For the text-containing cell, return its midpoint in (X, Y) coordinate format. 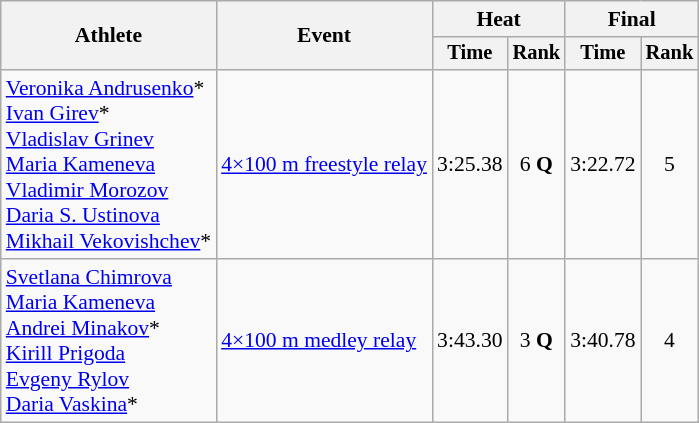
4×100 m medley relay (324, 340)
Final (632, 19)
6 Q (537, 164)
4 (670, 340)
Veronika Andrusenko*Ivan Girev*Vladislav GrinevMaria KamenevaVladimir MorozovDaria S. UstinovaMikhail Vekovishchev* (108, 164)
3:25.38 (470, 164)
Athlete (108, 36)
5 (670, 164)
3:40.78 (602, 340)
Svetlana ChimrovaMaria KamenevaAndrei Minakov*Kirill PrigodaEvgeny RylovDaria Vaskina* (108, 340)
Heat (498, 19)
Event (324, 36)
3:22.72 (602, 164)
3 Q (537, 340)
4×100 m freestyle relay (324, 164)
3:43.30 (470, 340)
